From the cell containing the given text, extract its center point as [x, y] coordinate. 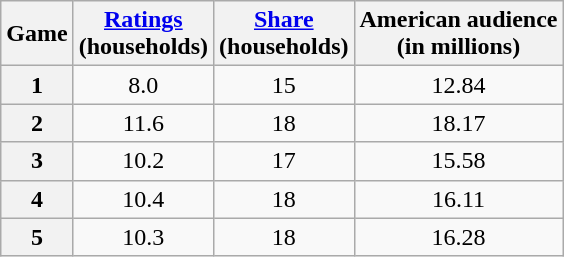
5 [37, 237]
12.84 [458, 85]
2 [37, 123]
10.3 [143, 237]
18.17 [458, 123]
American audience(in millions) [458, 34]
Ratings(households) [143, 34]
10.2 [143, 161]
15 [284, 85]
16.28 [458, 237]
8.0 [143, 85]
1 [37, 85]
4 [37, 199]
11.6 [143, 123]
17 [284, 161]
Game [37, 34]
Share(households) [284, 34]
3 [37, 161]
10.4 [143, 199]
16.11 [458, 199]
15.58 [458, 161]
